From the cell containing the given text, extract its center point as (X, Y) coordinate. 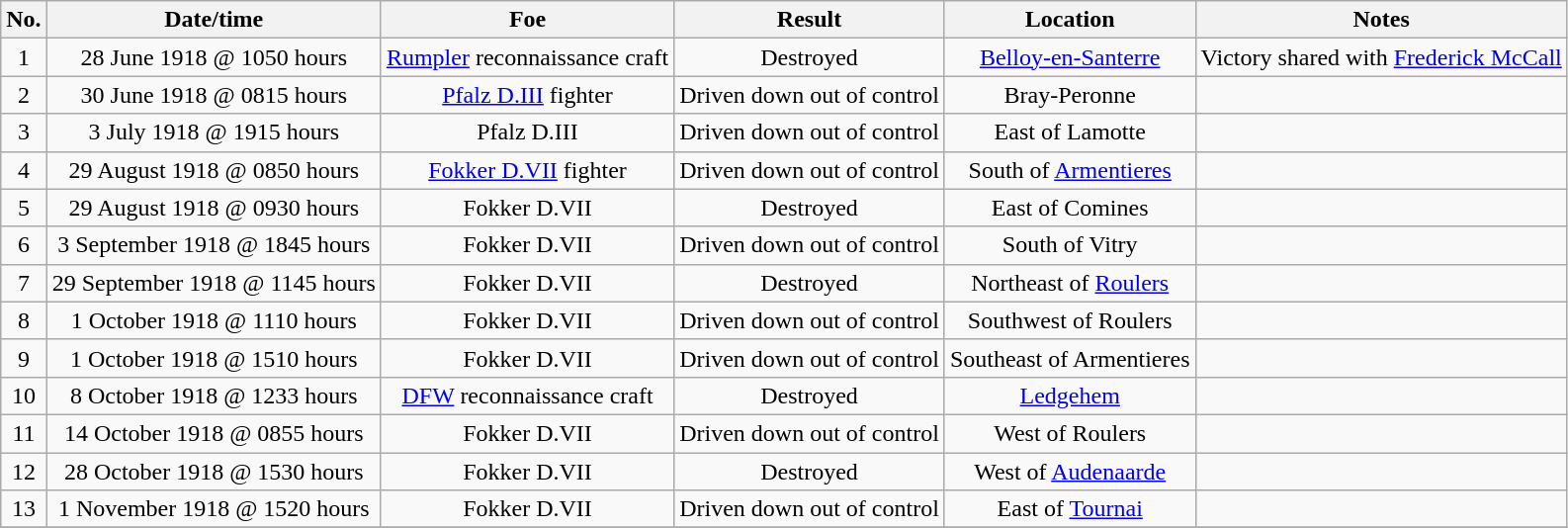
2 (24, 95)
Victory shared with Frederick McCall (1381, 57)
Fokker D.VII fighter (527, 170)
Rumpler reconnaissance craft (527, 57)
DFW reconnaissance craft (527, 396)
East of Lamotte (1070, 132)
1 (24, 57)
Ledgehem (1070, 396)
East of Tournai (1070, 509)
8 October 1918 @ 1233 hours (214, 396)
South of Vitry (1070, 245)
Southeast of Armentieres (1070, 358)
Belloy-en-Santerre (1070, 57)
Result (810, 20)
Foe (527, 20)
11 (24, 433)
East of Comines (1070, 208)
1 October 1918 @ 1110 hours (214, 320)
3 September 1918 @ 1845 hours (214, 245)
Bray-Peronne (1070, 95)
29 August 1918 @ 0850 hours (214, 170)
7 (24, 283)
Notes (1381, 20)
Date/time (214, 20)
29 September 1918 @ 1145 hours (214, 283)
3 July 1918 @ 1915 hours (214, 132)
28 June 1918 @ 1050 hours (214, 57)
West of Roulers (1070, 433)
14 October 1918 @ 0855 hours (214, 433)
3 (24, 132)
No. (24, 20)
30 June 1918 @ 0815 hours (214, 95)
8 (24, 320)
1 November 1918 @ 1520 hours (214, 509)
South of Armentieres (1070, 170)
Location (1070, 20)
Northeast of Roulers (1070, 283)
29 August 1918 @ 0930 hours (214, 208)
28 October 1918 @ 1530 hours (214, 472)
9 (24, 358)
13 (24, 509)
12 (24, 472)
4 (24, 170)
Southwest of Roulers (1070, 320)
Pfalz D.III (527, 132)
5 (24, 208)
10 (24, 396)
1 October 1918 @ 1510 hours (214, 358)
West of Audenaarde (1070, 472)
Pfalz D.III fighter (527, 95)
6 (24, 245)
